Search for the cell housing the specified text and yield its (X, Y) center coordinate. 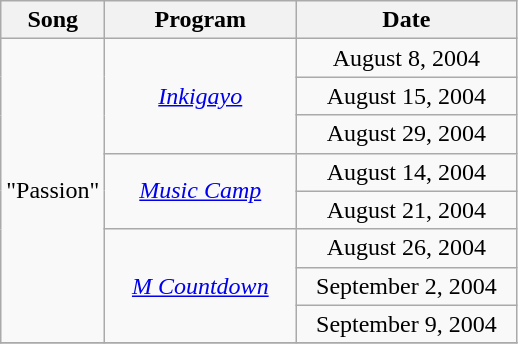
August 15, 2004 (406, 96)
"Passion" (53, 191)
M Countdown (200, 286)
August 21, 2004 (406, 210)
August 14, 2004 (406, 172)
Song (53, 20)
September 9, 2004 (406, 324)
Date (406, 20)
August 29, 2004 (406, 134)
Inkigayo (200, 96)
August 8, 2004 (406, 58)
Program (200, 20)
September 2, 2004 (406, 286)
August 26, 2004 (406, 248)
Music Camp (200, 191)
